Extract the [X, Y] coordinate from the center of the cell holding the provided text.  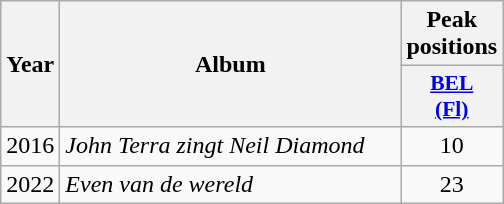
23 [452, 184]
Even van de wereld [230, 184]
2022 [30, 184]
BEL(Fl) [452, 96]
10 [452, 146]
Year [30, 64]
Peak positions [452, 34]
John Terra zingt Neil Diamond [230, 146]
Album [230, 64]
2016 [30, 146]
